Scan for the cell matching the given text and deliver its (x, y) coordinate at center. 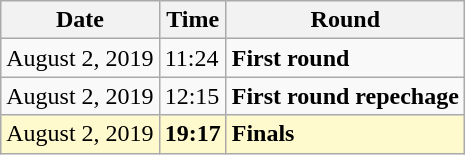
Finals (345, 134)
First round repechage (345, 96)
Date (80, 20)
12:15 (192, 96)
11:24 (192, 58)
Time (192, 20)
First round (345, 58)
Round (345, 20)
19:17 (192, 134)
